Provide the [X, Y] coordinate of the cell's center where the given text is located.  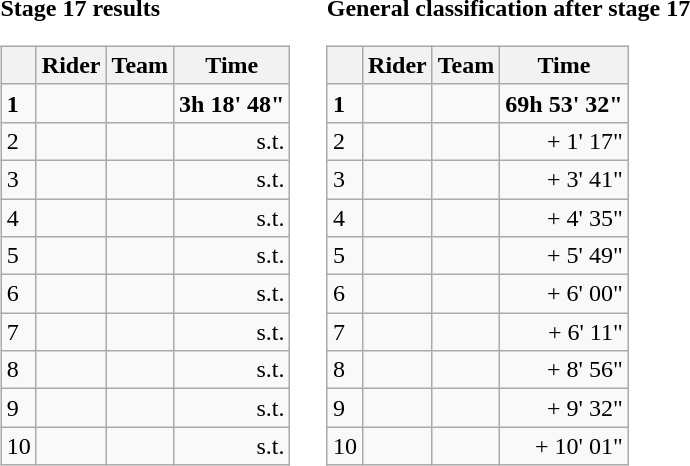
+ 1' 17" [564, 141]
+ 9' 32" [564, 408]
3h 18' 48" [232, 103]
69h 53' 32" [564, 103]
+ 6' 11" [564, 332]
+ 10' 01" [564, 446]
+ 5' 49" [564, 256]
+ 6' 00" [564, 294]
+ 8' 56" [564, 370]
+ 4' 35" [564, 217]
+ 3' 41" [564, 179]
